Find where the given text appears and provide that cell's center as (X, Y) coordinate. 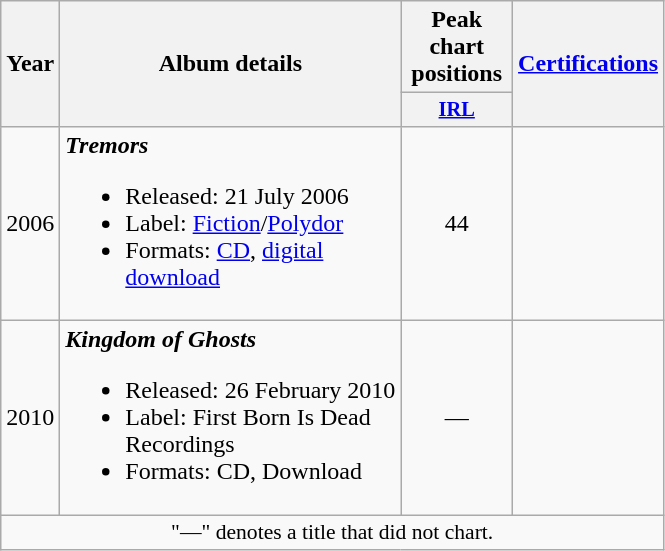
44 (457, 223)
Certifications (588, 64)
IRL (457, 110)
TremorsReleased: 21 July 2006Label: Fiction/PolydorFormats: CD, digital download (230, 223)
Kingdom of GhostsReleased: 26 February 2010Label: First Born Is Dead RecordingsFormats: CD, Download (230, 418)
Peak chart positions (457, 47)
2006 (30, 223)
2010 (30, 418)
Album details (230, 64)
"—" denotes a title that did not chart. (332, 533)
— (457, 418)
Year (30, 64)
